Pinpoint the cell where the given text exists, returning its [x, y] midpoint coordinate. 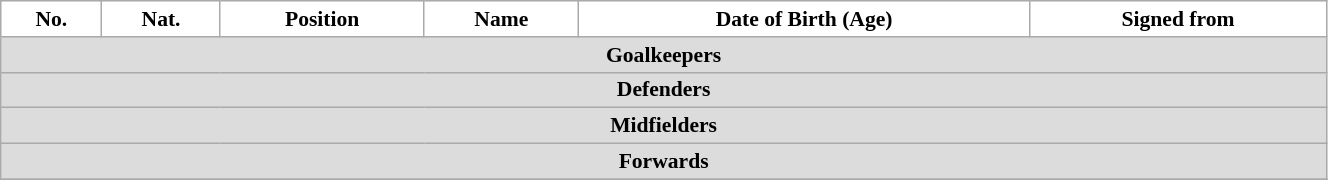
Date of Birth (Age) [804, 19]
Forwards [664, 162]
Name [502, 19]
Midfielders [664, 126]
Goalkeepers [664, 55]
Defenders [664, 90]
Position [322, 19]
No. [52, 19]
Nat. [161, 19]
Signed from [1178, 19]
